For the text-containing cell, return its midpoint in (x, y) coordinate format. 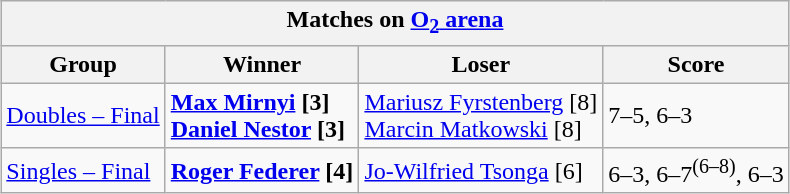
Winner (262, 64)
Mariusz Fyrstenberg [8] Marcin Matkowski [8] (481, 116)
Group (83, 64)
6–3, 6–7(6–8), 6–3 (696, 170)
Singles – Final (83, 170)
Score (696, 64)
Doubles – Final (83, 116)
Max Mirnyi [3] Daniel Nestor [3] (262, 116)
Loser (481, 64)
7–5, 6–3 (696, 116)
Roger Federer [4] (262, 170)
Jo-Wilfried Tsonga [6] (481, 170)
Matches on O2 arena (395, 23)
